Provide the [X, Y] coordinate of the cell's center where the given text is located.  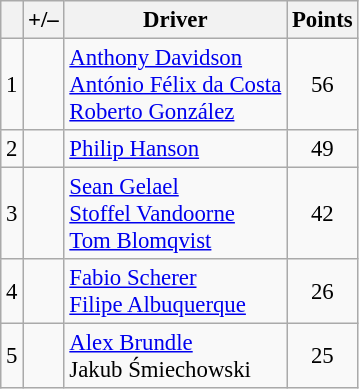
49 [322, 149]
Philip Hanson [176, 149]
42 [322, 214]
1 [12, 85]
Sean Gelael Stoffel Vandoorne Tom Blomqvist [176, 214]
25 [322, 356]
3 [12, 214]
Anthony Davidson António Félix da Costa Roberto González [176, 85]
+/– [44, 20]
Fabio Scherer Filipe Albuquerque [176, 292]
4 [12, 292]
2 [12, 149]
56 [322, 85]
5 [12, 356]
Points [322, 20]
26 [322, 292]
Driver [176, 20]
Alex Brundle Jakub Śmiechowski [176, 356]
